Return [x, y] of the center of cell containing provided text 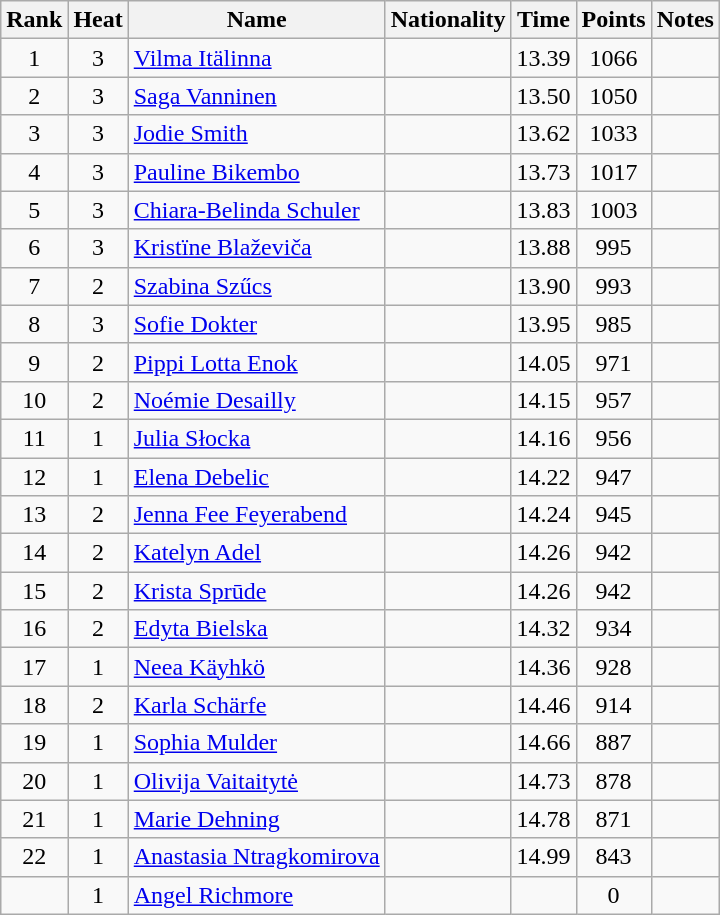
14.36 [544, 667]
14.22 [544, 477]
Name [256, 20]
18 [34, 705]
20 [34, 781]
914 [614, 705]
Pippi Lotta Enok [256, 362]
14.73 [544, 781]
Saga Vanninen [256, 96]
13.90 [544, 286]
7 [34, 286]
934 [614, 629]
995 [614, 248]
0 [614, 895]
14.78 [544, 819]
Sophia Mulder [256, 743]
9 [34, 362]
1017 [614, 172]
12 [34, 477]
16 [34, 629]
Elena Debelic [256, 477]
993 [614, 286]
Anastasia Ntragkomirova [256, 857]
957 [614, 400]
945 [614, 515]
14.32 [544, 629]
971 [614, 362]
1033 [614, 134]
15 [34, 591]
5 [34, 210]
13 [34, 515]
Vilma Itälinna [256, 58]
13.50 [544, 96]
Rank [34, 20]
21 [34, 819]
Noémie Desailly [256, 400]
Jodie Smith [256, 134]
Edyta Bielska [256, 629]
13.39 [544, 58]
22 [34, 857]
Angel Richmore [256, 895]
13.73 [544, 172]
Szabina Szűcs [256, 286]
14.66 [544, 743]
Jenna Fee Feyerabend [256, 515]
1066 [614, 58]
Pauline Bikembo [256, 172]
956 [614, 438]
11 [34, 438]
6 [34, 248]
Kristïne Blaževiča [256, 248]
Sofie Dokter [256, 324]
8 [34, 324]
Olivija Vaitaitytė [256, 781]
14.05 [544, 362]
Neea Käyhkö [256, 667]
928 [614, 667]
14.46 [544, 705]
14.15 [544, 400]
Julia Słocka [256, 438]
Points [614, 20]
Time [544, 20]
1003 [614, 210]
4 [34, 172]
871 [614, 819]
Krista Sprūde [256, 591]
17 [34, 667]
Heat [98, 20]
13.88 [544, 248]
10 [34, 400]
14.16 [544, 438]
Notes [685, 20]
Katelyn Adel [256, 553]
13.62 [544, 134]
Nationality [448, 20]
985 [614, 324]
Chiara-Belinda Schuler [256, 210]
13.95 [544, 324]
Marie Dehning [256, 819]
19 [34, 743]
878 [614, 781]
843 [614, 857]
14.24 [544, 515]
13.83 [544, 210]
887 [614, 743]
947 [614, 477]
14 [34, 553]
1050 [614, 96]
14.99 [544, 857]
Karla Schärfe [256, 705]
